Pinpoint the cell where the given text exists, returning its [X, Y] midpoint coordinate. 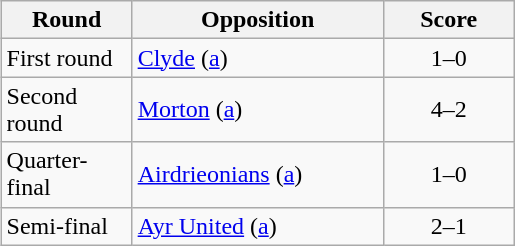
Ayr United (a) [258, 226]
Airdrieonians (a) [258, 174]
Score [448, 20]
Round [66, 20]
First round [66, 58]
Opposition [258, 20]
2–1 [448, 226]
Quarter-final [66, 174]
4–2 [448, 110]
Clyde (a) [258, 58]
Morton (a) [258, 110]
Second round [66, 110]
Semi-final [66, 226]
